Find where the given text appears and provide that cell's center as (X, Y) coordinate. 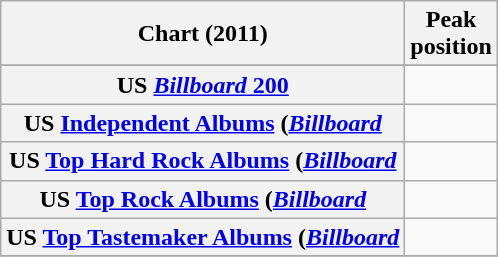
US Top Tastemaker Albums (Billboard (203, 237)
Chart (2011) (203, 34)
US Billboard 200 (203, 85)
US Top Rock Albums (Billboard (203, 199)
US Independent Albums (Billboard (203, 123)
US Top Hard Rock Albums (Billboard (203, 161)
Peakposition (451, 34)
